Determine the [x, y] coordinate at the center of the cell enclosing the given text.  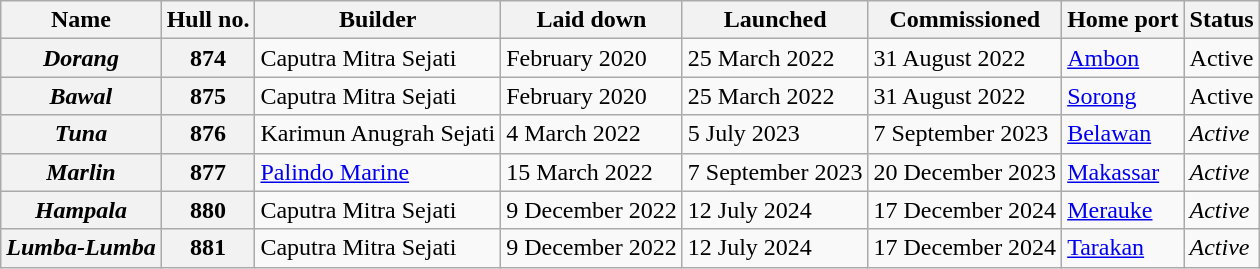
Ambon [1123, 58]
881 [208, 248]
15 March 2022 [592, 172]
Launched [775, 20]
4 March 2022 [592, 134]
Home port [1123, 20]
Bawal [81, 96]
874 [208, 58]
877 [208, 172]
Hull no. [208, 20]
Tuna [81, 134]
Karimun Anugrah Sejati [378, 134]
Lumba-Lumba [81, 248]
Marlin [81, 172]
Hampala [81, 210]
880 [208, 210]
Sorong [1123, 96]
Commissioned [965, 20]
Name [81, 20]
876 [208, 134]
Palindo Marine [378, 172]
5 July 2023 [775, 134]
Status [1222, 20]
Merauke [1123, 210]
Builder [378, 20]
Makassar [1123, 172]
Laid down [592, 20]
20 December 2023 [965, 172]
Dorang [81, 58]
Tarakan [1123, 248]
Belawan [1123, 134]
875 [208, 96]
